Detect which cell encompasses the target text, then output its (x, y) center coordinate. 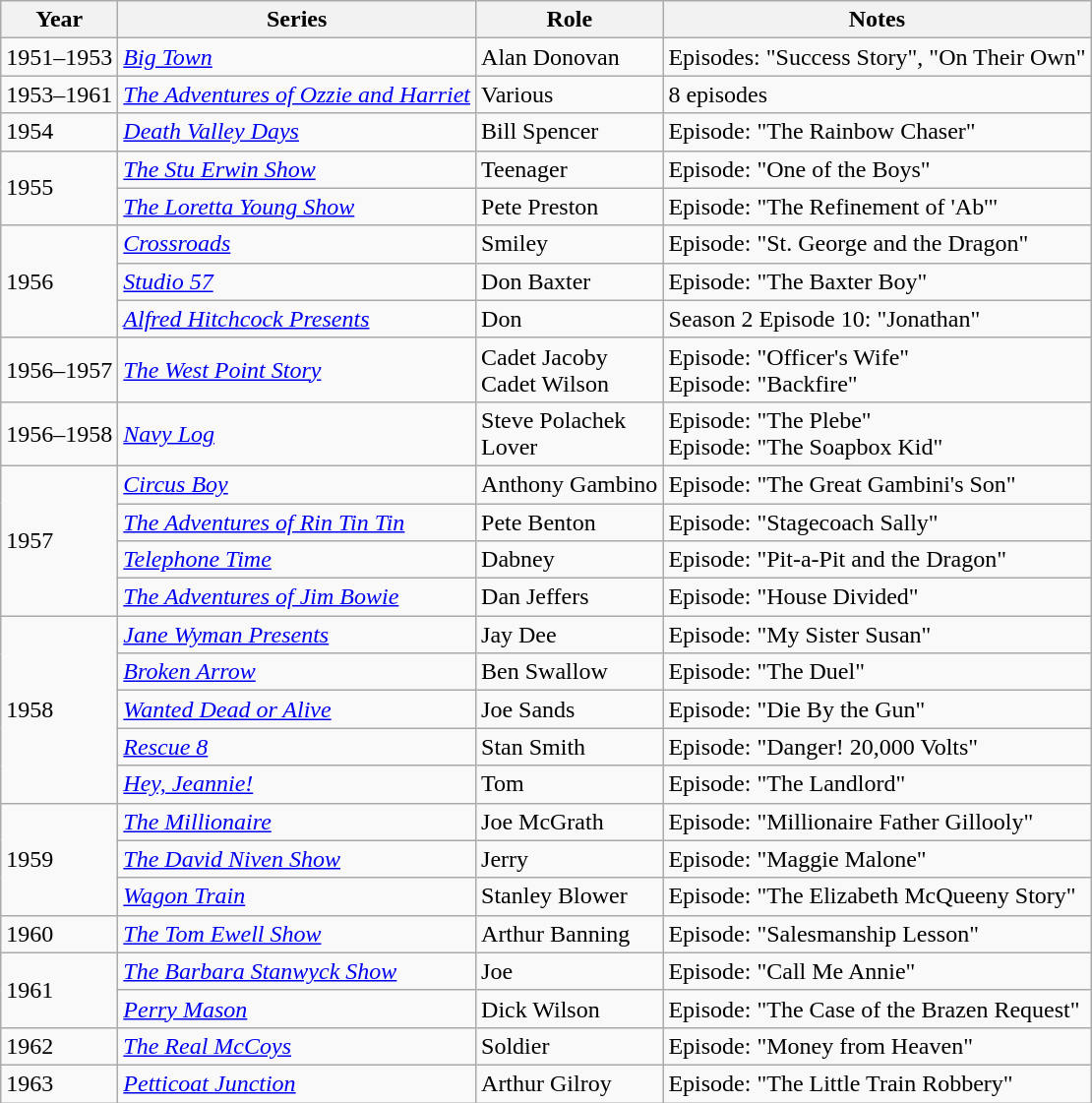
Joe McGrath (570, 822)
Joe Sands (570, 709)
The Stu Erwin Show (297, 169)
The West Point Story (297, 370)
Petticoat Junction (297, 1083)
Season 2 Episode 10: "Jonathan" (878, 319)
Year (59, 20)
Navy Log (297, 433)
1955 (59, 188)
The Adventures of Jim Bowie (297, 597)
Jane Wyman Presents (297, 635)
The Millionaire (297, 822)
Wanted Dead or Alive (297, 709)
Episode: "Call Me Annie" (878, 971)
1957 (59, 540)
Perry Mason (297, 1009)
Alan Donovan (570, 57)
Don (570, 319)
Episode: "The Duel" (878, 672)
Dabney (570, 560)
Episode: "The Refinement of 'Ab'" (878, 207)
The Real McCoys (297, 1046)
Rescue 8 (297, 747)
Jay Dee (570, 635)
Episode: "The Elizabeth McQueeny Story" (878, 896)
Steve PolachekLover (570, 433)
Episode: "My Sister Susan" (878, 635)
Notes (878, 20)
Studio 57 (297, 281)
Episode: "Stagecoach Sally" (878, 522)
Episode: "The Great Gambini's Son" (878, 484)
Episode: "The Baxter Boy" (878, 281)
1963 (59, 1083)
Episode: "One of the Boys" (878, 169)
1954 (59, 132)
The Adventures of Rin Tin Tin (297, 522)
Cadet JacobyCadet Wilson (570, 370)
Episode: "Pit-a-Pit and the Dragon" (878, 560)
1956 (59, 281)
Episode: "Maggie Malone" (878, 859)
Various (570, 94)
The Barbara Stanwyck Show (297, 971)
Pete Benton (570, 522)
1958 (59, 709)
1959 (59, 859)
Hey, Jeannie! (297, 784)
1961 (59, 990)
Arthur Gilroy (570, 1083)
Soldier (570, 1046)
Crossroads (297, 244)
8 episodes (878, 94)
Wagon Train (297, 896)
The Loretta Young Show (297, 207)
Teenager (570, 169)
Arthur Banning (570, 934)
Telephone Time (297, 560)
The Tom Ewell Show (297, 934)
Alfred Hitchcock Presents (297, 319)
Episode: "House Divided" (878, 597)
Big Town (297, 57)
1956–1957 (59, 370)
Ben Swallow (570, 672)
1962 (59, 1046)
Episode: "Money from Heaven" (878, 1046)
Episode: "The Case of the Brazen Request" (878, 1009)
Episode: "The Rainbow Chaser" (878, 132)
Episode: "Salesmanship Lesson" (878, 934)
Episodes: "Success Story", "On Their Own" (878, 57)
Dan Jeffers (570, 597)
Joe (570, 971)
Episode: "St. George and the Dragon" (878, 244)
Episode: "The Plebe"Episode: "The Soapbox Kid" (878, 433)
Dick Wilson (570, 1009)
Death Valley Days (297, 132)
Don Baxter (570, 281)
Pete Preston (570, 207)
1956–1958 (59, 433)
Episode: "The Little Train Robbery" (878, 1083)
1951–1953 (59, 57)
Smiley (570, 244)
Tom (570, 784)
Episode: "Millionaire Father Gillooly" (878, 822)
Stanley Blower (570, 896)
Episode: "Die By the Gun" (878, 709)
The David Niven Show (297, 859)
Episode: "Danger! 20,000 Volts" (878, 747)
The Adventures of Ozzie and Harriet (297, 94)
Bill Spencer (570, 132)
Episode: "Officer's Wife"Episode: "Backfire" (878, 370)
Episode: "The Landlord" (878, 784)
Circus Boy (297, 484)
1960 (59, 934)
Stan Smith (570, 747)
Jerry (570, 859)
1953–1961 (59, 94)
Broken Arrow (297, 672)
Role (570, 20)
Anthony Gambino (570, 484)
Series (297, 20)
